For the text-containing cell, return its midpoint in [X, Y] coordinate format. 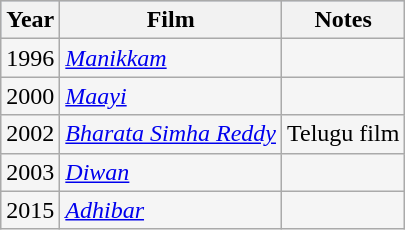
Adhibar [171, 210]
Year [30, 20]
2000 [30, 96]
Notes [344, 20]
2015 [30, 210]
Maayi [171, 96]
Telugu film [344, 134]
Diwan [171, 172]
Film [171, 20]
2002 [30, 134]
Bharata Simha Reddy [171, 134]
Manikkam [171, 58]
1996 [30, 58]
2003 [30, 172]
